Scan for the cell matching the given text and deliver its (X, Y) coordinate at center. 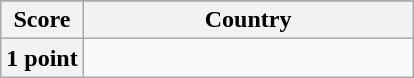
Score (42, 20)
1 point (42, 58)
Country (248, 20)
